Determine the [x, y] coordinate at the center of the cell enclosing the given text.  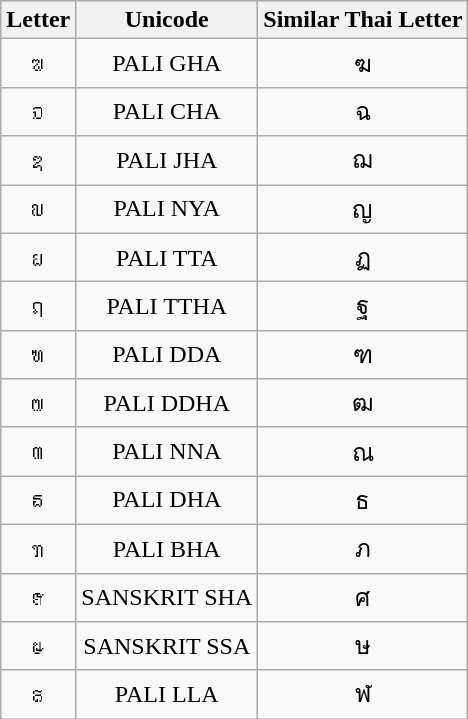
ฌ [363, 160]
ຎ [38, 208]
SANSKRIT SHA [167, 598]
PALI DDA [167, 354]
ຘ [38, 500]
ຓ [38, 452]
ຏ [38, 258]
ฆ [363, 64]
PALI NYA [167, 208]
Unicode [167, 20]
ฑ [363, 354]
ຌ [38, 160]
ຠ [38, 548]
ธ [363, 500]
ญ [363, 208]
PALI GHA [167, 64]
ฉ [363, 112]
PALI LLA [167, 694]
PALI JHA [167, 160]
ຐ [38, 306]
PALI TTA [167, 258]
ฒ [363, 404]
SANSKRIT SSA [167, 646]
ຨ [38, 598]
PALI DDHA [167, 404]
Letter [38, 20]
ຩ [38, 646]
ฐ [363, 306]
PALI CHA [167, 112]
ຉ [38, 112]
PALI DHA [167, 500]
ภ [363, 548]
PALI TTHA [167, 306]
PALI NNA [167, 452]
ຒ [38, 404]
ษ [363, 646]
ณ [363, 452]
ຬ [38, 694]
ฏ [363, 258]
Similar Thai Letter [363, 20]
ฬ [363, 694]
ຆ [38, 64]
PALI BHA [167, 548]
ศ [363, 598]
ຑ [38, 354]
